Detect which cell encompasses the target text, then output its (x, y) center coordinate. 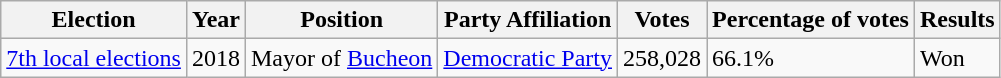
66.1% (811, 58)
Democratic Party (528, 58)
Position (341, 20)
Party Affiliation (528, 20)
Results (957, 20)
Year (216, 20)
2018 (216, 58)
7th local elections (94, 58)
Mayor of Bucheon (341, 58)
Election (94, 20)
Percentage of votes (811, 20)
Won (957, 58)
Votes (662, 20)
258,028 (662, 58)
